Return the (x, y) coordinate for the center point of the cell that contains the specified text.  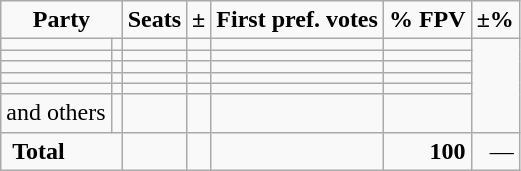
± (199, 20)
±% (495, 20)
Party (62, 20)
and others (56, 113)
Seats (154, 20)
First pref. votes (298, 20)
— (495, 151)
Total (62, 151)
% FPV (427, 20)
100 (427, 151)
